Pinpoint the cell where the given text exists, returning its (x, y) midpoint coordinate. 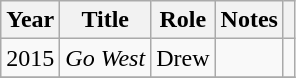
Year (30, 20)
Drew (183, 58)
Role (183, 20)
2015 (30, 58)
Title (106, 20)
Go West (106, 58)
Notes (249, 20)
